Output the [x, y] coordinate of the center of the cell containing the given text.  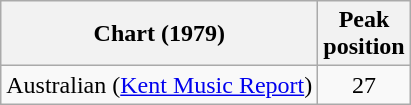
Chart (1979) [160, 34]
27 [364, 85]
Australian (Kent Music Report) [160, 85]
Peakposition [364, 34]
